Return the (x, y) coordinate for the center point of the cell that contains the specified text.  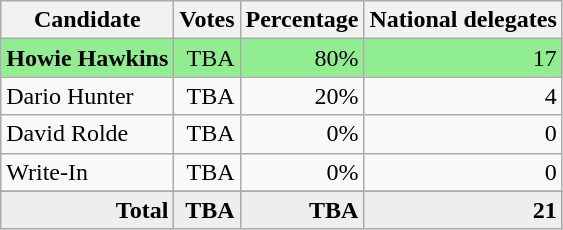
4 (463, 96)
20% (302, 96)
17 (463, 58)
Votes (207, 20)
Total (88, 210)
Percentage (302, 20)
80% (302, 58)
Candidate (88, 20)
Dario Hunter (88, 96)
David Rolde (88, 134)
National delegates (463, 20)
21 (463, 210)
Howie Hawkins (88, 58)
Write-In (88, 172)
